Find where the given text appears and provide that cell's center as [x, y] coordinate. 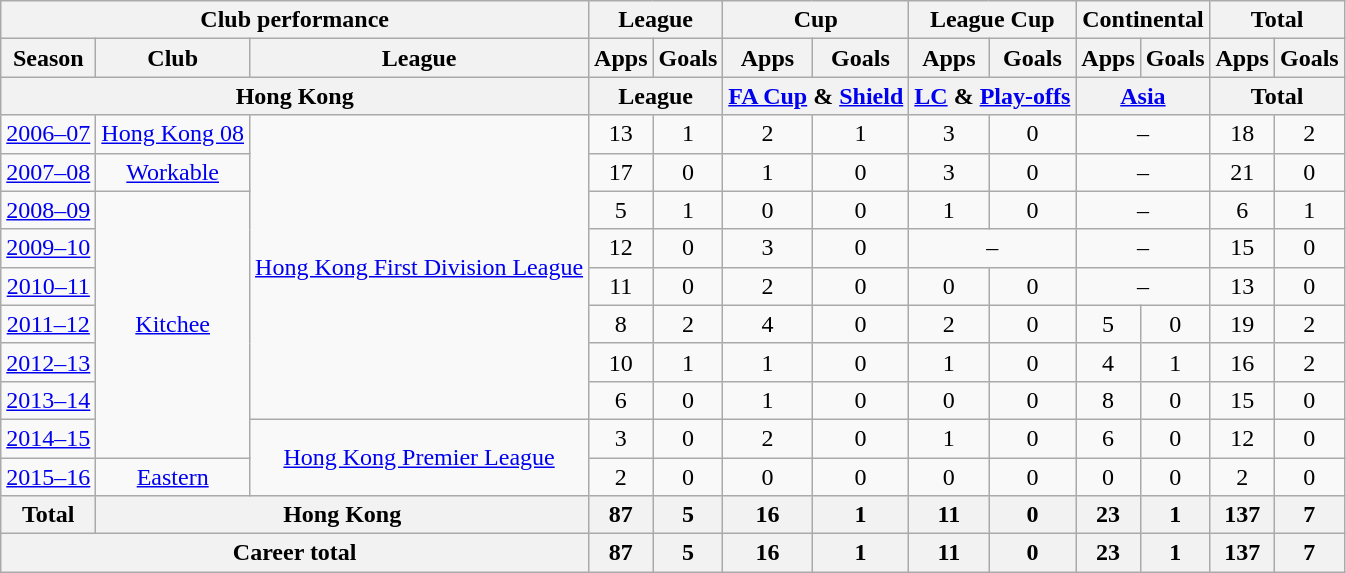
LC & Play-offs [992, 96]
Continental [1143, 20]
League Cup [992, 20]
Asia [1143, 96]
2008–09 [48, 210]
Hong Kong 08 [173, 134]
Hong Kong First Division League [420, 267]
Kitchee [173, 324]
19 [1242, 324]
Club [173, 58]
2009–10 [48, 248]
10 [621, 362]
2014–15 [48, 438]
21 [1242, 172]
Career total [295, 553]
2015–16 [48, 477]
17 [621, 172]
2007–08 [48, 172]
2010–11 [48, 286]
Cup [816, 20]
FA Cup & Shield [816, 96]
Hong Kong Premier League [420, 457]
18 [1242, 134]
2012–13 [48, 362]
Eastern [173, 477]
2006–07 [48, 134]
2013–14 [48, 400]
Season [48, 58]
Club performance [295, 20]
Workable [173, 172]
2011–12 [48, 324]
